From the cell containing the given text, extract its center point as (x, y) coordinate. 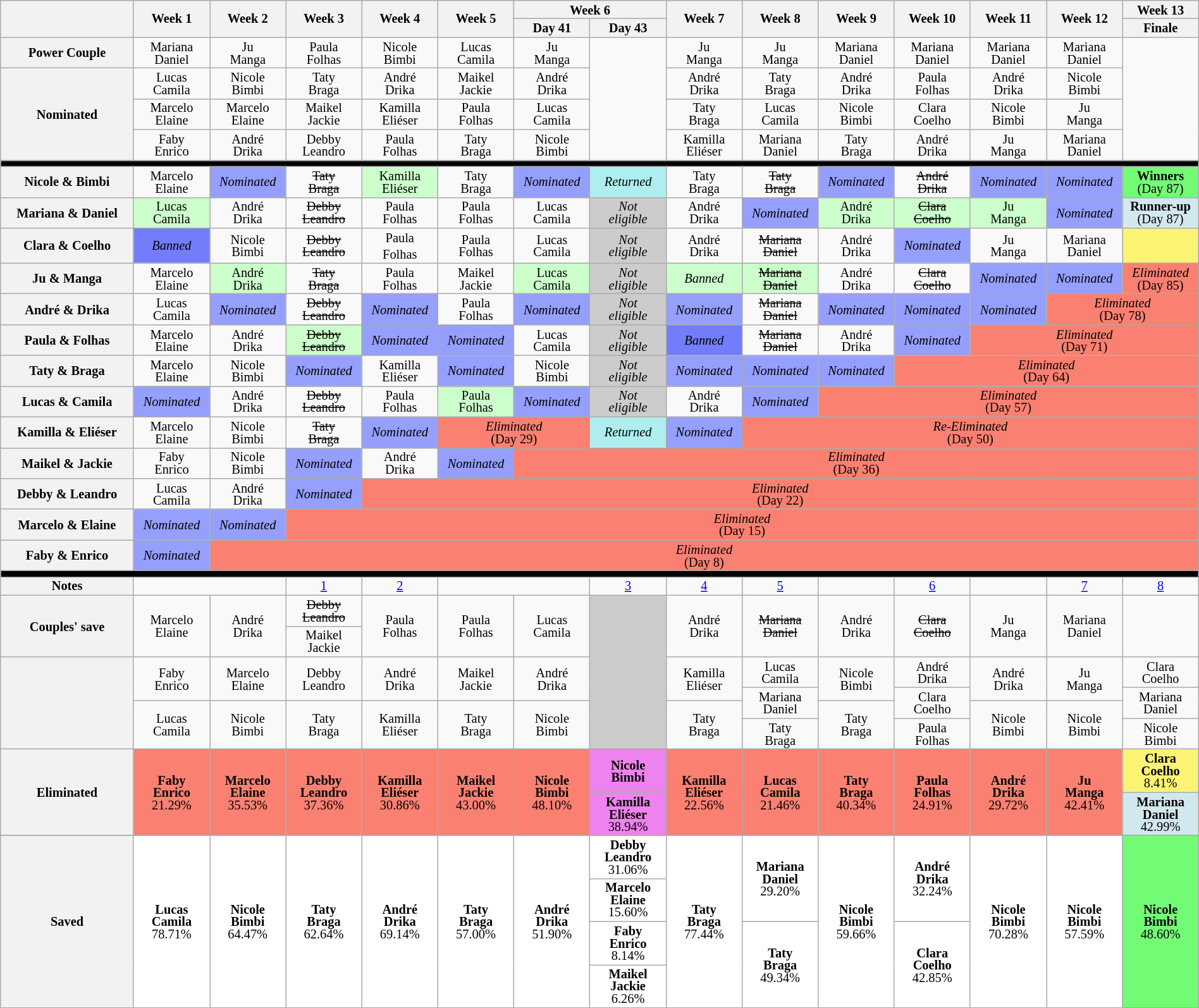
MaikelJackie6.26% (628, 986)
Week 8 (780, 18)
Lucas & Camila (67, 401)
Week 11 (1008, 18)
Week 10 (932, 18)
Notes (67, 586)
Eliminated(Day 22) (780, 493)
MarceloElaine35.53% (248, 792)
TatyBraga57.00% (476, 922)
AndréDrika51.90% (552, 922)
AndréDrika69.14% (400, 922)
KamillaEliéser38.94% (628, 814)
KamillaEliéser22.56% (704, 792)
Eliminated(Day 64) (1046, 371)
Week 2 (248, 18)
Eliminated(Day 71) (1084, 340)
NicoleBimbi48.60% (1160, 922)
Faby & Enrico (67, 555)
Eliminated(Day 78) (1123, 309)
Power Couple (67, 53)
MarceloElaine15.60% (628, 900)
4 (704, 586)
Eliminated(Day 29) (513, 433)
LucasCamila21.46% (780, 792)
Eliminated(Day 15) (742, 525)
NicoleBimbi64.47% (248, 922)
TatyBraga62.64% (324, 922)
Kamilla & Eliéser (67, 433)
Couples' save (67, 626)
2 (400, 586)
ClaraCoelho42.85% (932, 964)
NicoleBimbi70.28% (1008, 922)
DebbyLeandro37.36% (324, 792)
Eliminated(Day 85) (1160, 278)
Winners(Day 87) (1160, 182)
5 (780, 586)
TatyBraga40.34% (856, 792)
Re-Eliminated(Day 50) (971, 433)
Week 6 (591, 9)
Eliminated(Day 36) (856, 463)
LucasCamila78.71% (171, 922)
6 (932, 586)
TatyBraga49.34% (780, 964)
MaikelJackie43.00% (476, 792)
FabyEnrico8.14% (628, 943)
Week 7 (704, 18)
Week 1 (171, 18)
ClaraCoelho8.41% (1160, 770)
PaulaFolhas24.91% (932, 792)
Week 3 (324, 18)
Paula & Folhas (67, 340)
Week 12 (1085, 18)
Week 4 (400, 18)
Finale (1160, 28)
TatyBraga77.44% (704, 922)
Week 13 (1160, 9)
Eliminated(Day 8) (704, 555)
Maikel & Jackie (67, 463)
FabyEnrico21.29% (171, 792)
Day 41 (552, 28)
1 (324, 586)
MarianaDaniel42.99% (1160, 814)
André & Drika (67, 309)
AndréDrika32.24% (932, 878)
Runner-up(Day 87) (1160, 212)
Saved (67, 922)
Marcelo & Elaine (67, 525)
Week 9 (856, 18)
Taty & Braga (67, 371)
Day 43 (628, 28)
NicoleBimbi48.10% (552, 792)
Mariana & Daniel (67, 212)
Eliminated (67, 792)
AndréDrika29.72% (1008, 792)
JuManga42.41% (1085, 792)
NicoleBimbi59.66% (856, 922)
Debby & Leandro (67, 493)
Eliminated(Day 57) (1008, 401)
NicoleBimbi57.59% (1085, 922)
Week 5 (476, 18)
MarianaDaniel29.20% (780, 878)
KamillaEliéser30.86% (400, 792)
Ju & Manga (67, 278)
Clara & Coelho (67, 245)
DebbyLeandro31.06% (628, 857)
7 (1085, 586)
Nicole & Bimbi (67, 182)
3 (628, 586)
8 (1160, 586)
